From the cell containing the given text, extract its center point as (x, y) coordinate. 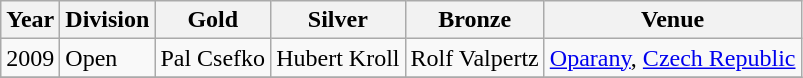
Oparany, Czech Republic (672, 58)
Pal Csefko (213, 58)
Hubert Kroll (338, 58)
Year (30, 20)
Division (108, 20)
Silver (338, 20)
Bronze (474, 20)
Open (108, 58)
Gold (213, 20)
Rolf Valpertz (474, 58)
Venue (672, 20)
2009 (30, 58)
